Detect which cell encompasses the target text, then output its (x, y) center coordinate. 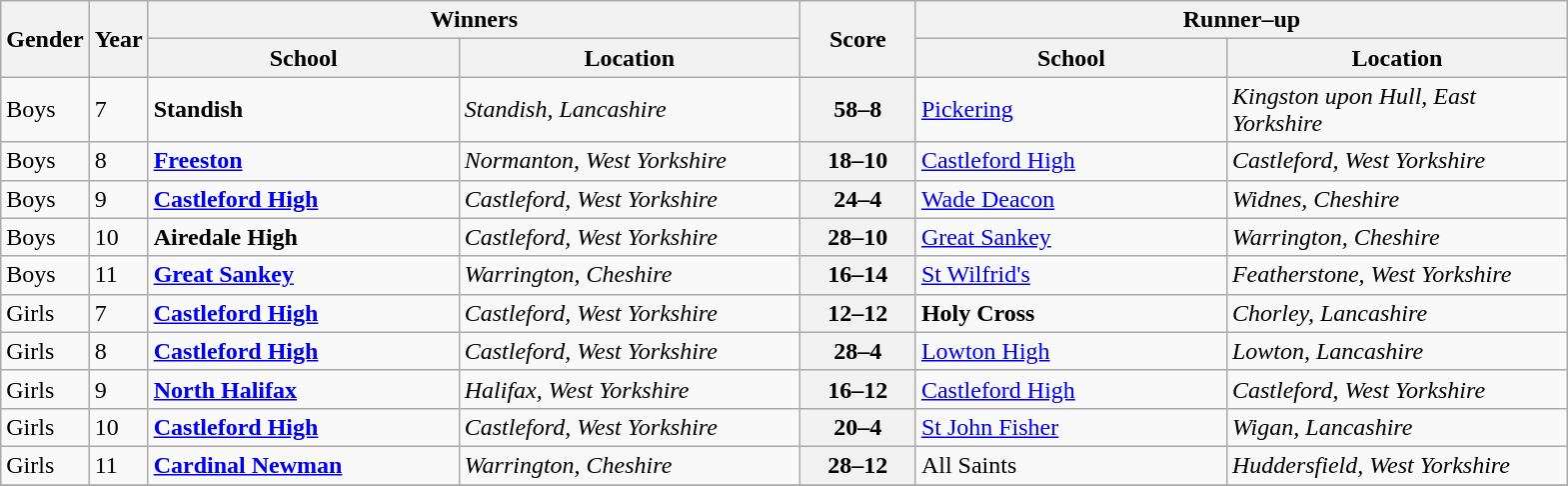
Standish, Lancashire (630, 110)
Holy Cross (1071, 313)
St Wilfrid's (1071, 275)
18–10 (857, 161)
Year (118, 39)
Lowton, Lancashire (1397, 351)
Featherstone, West Yorkshire (1397, 275)
Pickering (1071, 110)
Halifax, West Yorkshire (630, 389)
Huddersfield, West Yorkshire (1397, 465)
24–4 (857, 199)
North Halifax (304, 389)
Kingston upon Hull, East Yorkshire (1397, 110)
28–12 (857, 465)
Normanton, West Yorkshire (630, 161)
Wigan, Lancashire (1397, 427)
16–12 (857, 389)
Lowton High (1071, 351)
20–4 (857, 427)
Runner–up (1241, 20)
Standish (304, 110)
All Saints (1071, 465)
16–14 (857, 275)
Cardinal Newman (304, 465)
58–8 (857, 110)
28–10 (857, 237)
St John Fisher (1071, 427)
Airedale High (304, 237)
Chorley, Lancashire (1397, 313)
Widnes, Cheshire (1397, 199)
Freeston (304, 161)
Winners (474, 20)
Score (857, 39)
28–4 (857, 351)
12–12 (857, 313)
Wade Deacon (1071, 199)
Gender (45, 39)
